Search for the cell housing the specified text and yield its (X, Y) center coordinate. 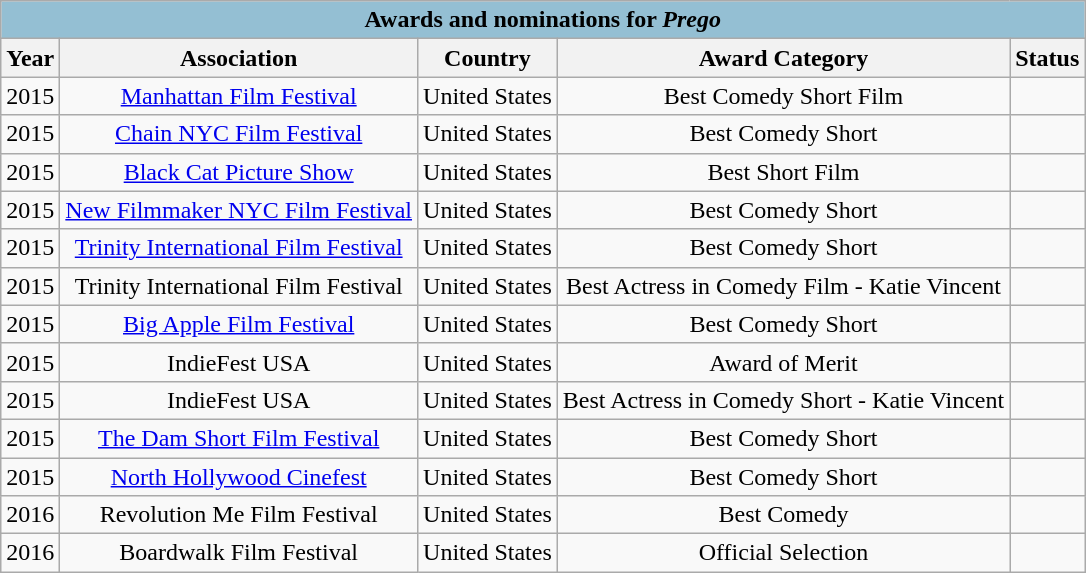
New Filmmaker NYC Film Festival (239, 210)
North Hollywood Cinefest (239, 477)
Best Comedy (783, 515)
Chain NYC Film Festival (239, 134)
Status (1048, 58)
Country (488, 58)
Boardwalk Film Festival (239, 553)
Best Actress in Comedy Short - Katie Vincent (783, 400)
Manhattan Film Festival (239, 96)
The Dam Short Film Festival (239, 438)
Best Comedy Short Film (783, 96)
Year (30, 58)
Official Selection (783, 553)
Revolution Me Film Festival (239, 515)
Awards and nominations for Prego (543, 20)
Black Cat Picture Show (239, 172)
Big Apple Film Festival (239, 324)
Best Actress in Comedy Film - Katie Vincent (783, 286)
Best Short Film (783, 172)
Award of Merit (783, 362)
Association (239, 58)
Award Category (783, 58)
